Detect which cell encompasses the target text, then output its (X, Y) center coordinate. 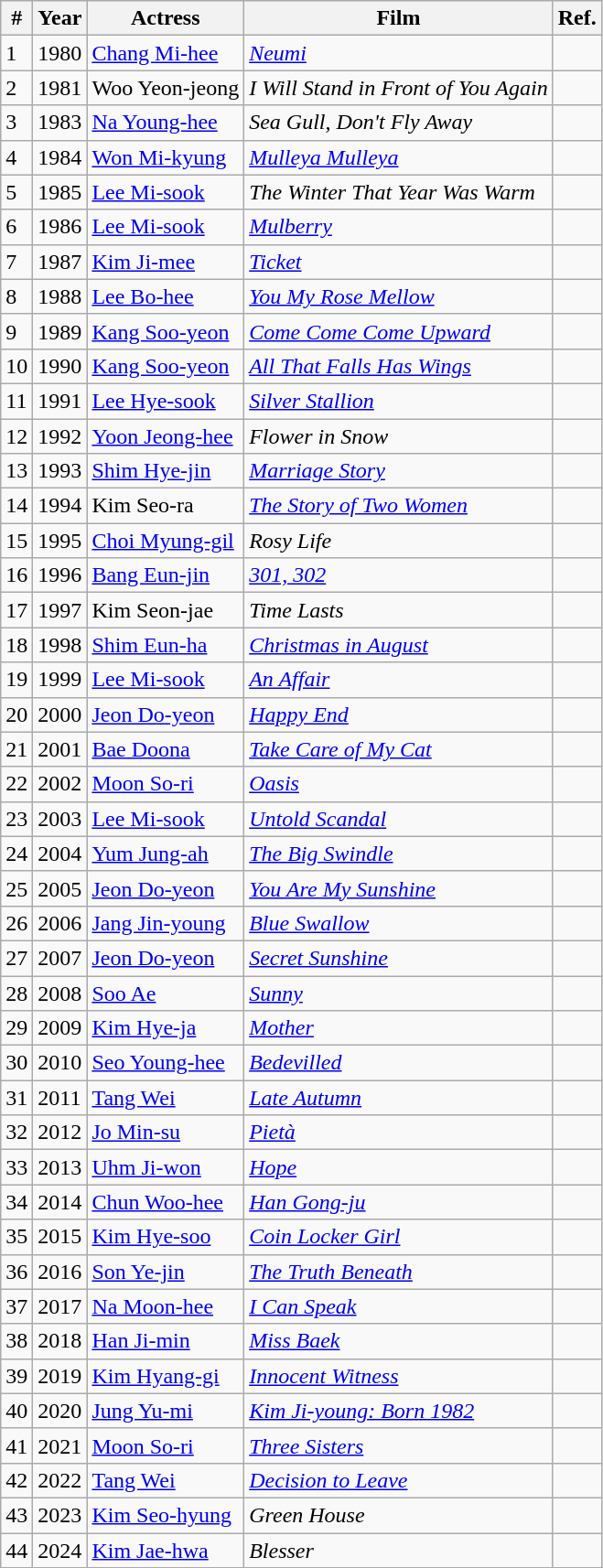
Na Young-hee (166, 123)
1991 (60, 401)
Bang Eun-jin (166, 575)
44 (16, 1551)
2002 (60, 784)
Decision to Leave (399, 1480)
1996 (60, 575)
38 (16, 1341)
2009 (60, 1028)
Rosy Life (399, 541)
Mother (399, 1028)
2003 (60, 819)
12 (16, 436)
The Story of Two Women (399, 506)
40 (16, 1411)
2015 (60, 1237)
8 (16, 296)
2 (16, 88)
Come Come Come Upward (399, 331)
24 (16, 854)
Seo Young-hee (166, 1063)
1987 (60, 262)
2010 (60, 1063)
Jung Yu-mi (166, 1411)
43 (16, 1515)
Woo Yeon-jeong (166, 88)
30 (16, 1063)
32 (16, 1133)
5 (16, 192)
2011 (60, 1098)
11 (16, 401)
19 (16, 680)
Bedevilled (399, 1063)
Yum Jung-ah (166, 854)
2000 (60, 714)
Film (399, 18)
7 (16, 262)
29 (16, 1028)
Uhm Ji-won (166, 1167)
Sunny (399, 993)
Lee Bo-hee (166, 296)
Happy End (399, 714)
301, 302 (399, 575)
Take Care of My Cat (399, 749)
35 (16, 1237)
39 (16, 1376)
Secret Sunshine (399, 958)
Flower in Snow (399, 436)
1 (16, 53)
1997 (60, 610)
Untold Scandal (399, 819)
1998 (60, 645)
13 (16, 471)
Ticket (399, 262)
36 (16, 1272)
The Winter That Year Was Warm (399, 192)
31 (16, 1098)
17 (16, 610)
1995 (60, 541)
Kim Seo-ra (166, 506)
2005 (60, 888)
Shim Eun-ha (166, 645)
Pietà (399, 1133)
You My Rose Mellow (399, 296)
1983 (60, 123)
Late Autumn (399, 1098)
Kim Seo-hyung (166, 1515)
26 (16, 923)
34 (16, 1202)
15 (16, 541)
1981 (60, 88)
41 (16, 1445)
Neumi (399, 53)
Won Mi-kyung (166, 157)
3 (16, 123)
1988 (60, 296)
2014 (60, 1202)
1980 (60, 53)
16 (16, 575)
27 (16, 958)
42 (16, 1480)
Shim Hye-jin (166, 471)
Miss Baek (399, 1341)
25 (16, 888)
1984 (60, 157)
Blesser (399, 1551)
Kim Jae-hwa (166, 1551)
Han Gong-ju (399, 1202)
Na Moon-hee (166, 1306)
6 (16, 227)
28 (16, 993)
Silver Stallion (399, 401)
Oasis (399, 784)
Bae Doona (166, 749)
1993 (60, 471)
2008 (60, 993)
1985 (60, 192)
2006 (60, 923)
1992 (60, 436)
1986 (60, 227)
1994 (60, 506)
2023 (60, 1515)
Chang Mi-hee (166, 53)
Yoon Jeong-hee (166, 436)
2018 (60, 1341)
Year (60, 18)
I Can Speak (399, 1306)
Marriage Story (399, 471)
# (16, 18)
Choi Myung-gil (166, 541)
1989 (60, 331)
Time Lasts (399, 610)
All That Falls Has Wings (399, 366)
Soo Ae (166, 993)
1999 (60, 680)
The Truth Beneath (399, 1272)
Kim Hye-soo (166, 1237)
21 (16, 749)
Blue Swallow (399, 923)
Jo Min-su (166, 1133)
Sea Gull, Don't Fly Away (399, 123)
Jang Jin-young (166, 923)
2019 (60, 1376)
2020 (60, 1411)
Actress (166, 18)
Kim Ji-mee (166, 262)
Three Sisters (399, 1445)
33 (16, 1167)
Son Ye-jin (166, 1272)
Christmas in August (399, 645)
Hope (399, 1167)
2013 (60, 1167)
2016 (60, 1272)
Kim Hyang-gi (166, 1376)
2001 (60, 749)
Kim Ji-young: Born 1982 (399, 1411)
1990 (60, 366)
Kim Hye-ja (166, 1028)
Mulleya Mulleya (399, 157)
2024 (60, 1551)
23 (16, 819)
Kim Seon-jae (166, 610)
You Are My Sunshine (399, 888)
I Will Stand in Front of You Again (399, 88)
The Big Swindle (399, 854)
2012 (60, 1133)
Innocent Witness (399, 1376)
Chun Woo-hee (166, 1202)
22 (16, 784)
2021 (60, 1445)
Han Ji-min (166, 1341)
2017 (60, 1306)
Green House (399, 1515)
37 (16, 1306)
14 (16, 506)
2022 (60, 1480)
Coin Locker Girl (399, 1237)
Ref. (576, 18)
Lee Hye-sook (166, 401)
4 (16, 157)
10 (16, 366)
Mulberry (399, 227)
An Affair (399, 680)
18 (16, 645)
9 (16, 331)
2007 (60, 958)
2004 (60, 854)
20 (16, 714)
